For the text-containing cell, return its midpoint in [x, y] coordinate format. 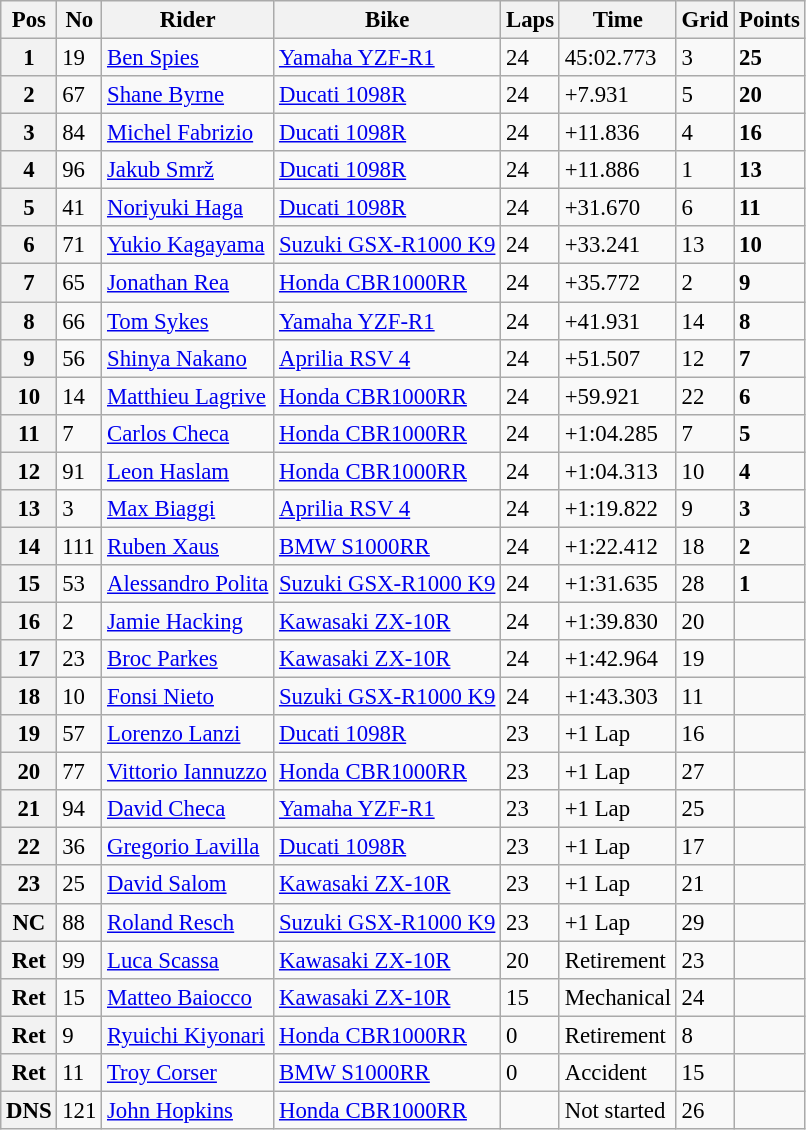
Ben Spies [188, 58]
+1:04.313 [618, 471]
Vittorio Iannuzzo [188, 772]
96 [80, 170]
+33.241 [618, 245]
Points [770, 20]
Jamie Hacking [188, 621]
41 [80, 208]
45:02.773 [618, 58]
53 [80, 584]
84 [80, 133]
David Checa [188, 809]
+11.886 [618, 170]
67 [80, 95]
Shane Byrne [188, 95]
Ryuichi Kiyonari [188, 1035]
Michel Fabrizio [188, 133]
26 [704, 1110]
Laps [530, 20]
Luca Scassa [188, 960]
56 [80, 358]
NC [29, 922]
Roland Resch [188, 922]
Accident [618, 1073]
Grid [704, 20]
+7.931 [618, 95]
99 [80, 960]
Not started [618, 1110]
91 [80, 471]
121 [80, 1110]
Ruben Xaus [188, 546]
+1:04.285 [618, 433]
Troy Corser [188, 1073]
36 [80, 847]
Carlos Checa [188, 433]
+35.772 [618, 283]
Pos [29, 20]
77 [80, 772]
57 [80, 734]
Bike [388, 20]
DNS [29, 1110]
+51.507 [618, 358]
Shinya Nakano [188, 358]
Alessandro Polita [188, 584]
65 [80, 283]
Rider [188, 20]
Max Biaggi [188, 509]
Mechanical [618, 997]
+31.670 [618, 208]
+1:31.635 [618, 584]
71 [80, 245]
David Salom [188, 885]
66 [80, 321]
Broc Parkes [188, 659]
+1:42.964 [618, 659]
94 [80, 809]
Time [618, 20]
+41.931 [618, 321]
28 [704, 584]
29 [704, 922]
Leon Haslam [188, 471]
Tom Sykes [188, 321]
+1:19.822 [618, 509]
+1:43.303 [618, 697]
+59.921 [618, 396]
Lorenzo Lanzi [188, 734]
88 [80, 922]
Gregorio Lavilla [188, 847]
+1:22.412 [618, 546]
27 [704, 772]
Fonsi Nieto [188, 697]
Matteo Baiocco [188, 997]
No [80, 20]
John Hopkins [188, 1110]
Noriyuki Haga [188, 208]
+11.836 [618, 133]
+1:39.830 [618, 621]
Jakub Smrž [188, 170]
Jonathan Rea [188, 283]
Matthieu Lagrive [188, 396]
Yukio Kagayama [188, 245]
111 [80, 546]
